Locate the cell with the specified text and output its [x, y] center coordinate. 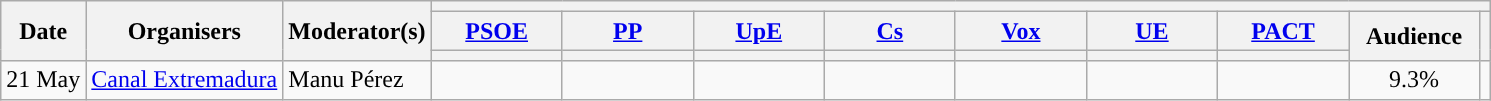
Date [44, 31]
UE [1152, 31]
Manu Pérez [357, 80]
Organisers [184, 31]
Cs [890, 31]
Audience [1414, 36]
Vox [1020, 31]
Canal Extremadura [184, 80]
21 May [44, 80]
UpE [758, 31]
Moderator(s) [357, 31]
PSOE [496, 31]
PACT [1284, 31]
PP [628, 31]
9.3% [1414, 80]
